Locate the cell with the specified text and output its [x, y] center coordinate. 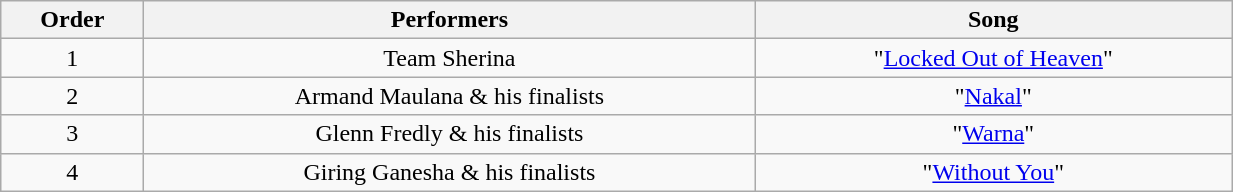
"Locked Out of Heaven" [994, 58]
3 [72, 134]
Giring Ganesha & his finalists [450, 172]
Song [994, 20]
"Nakal" [994, 96]
2 [72, 96]
Order [72, 20]
"Without You" [994, 172]
4 [72, 172]
1 [72, 58]
Team Sherina [450, 58]
Armand Maulana & his finalists [450, 96]
Performers [450, 20]
"Warna" [994, 134]
Glenn Fredly & his finalists [450, 134]
